Find where the given text appears and provide that cell's center as (X, Y) coordinate. 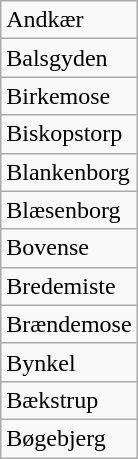
Andkær (69, 20)
Bynkel (69, 362)
Bækstrup (69, 400)
Bøgebjerg (69, 438)
Brændemose (69, 324)
Bovense (69, 248)
Bredemiste (69, 286)
Blankenborg (69, 172)
Blæsenborg (69, 210)
Biskopstorp (69, 134)
Birkemose (69, 96)
Balsgyden (69, 58)
